Identify which cell holds the provided text, then report its [x, y] central coordinate. 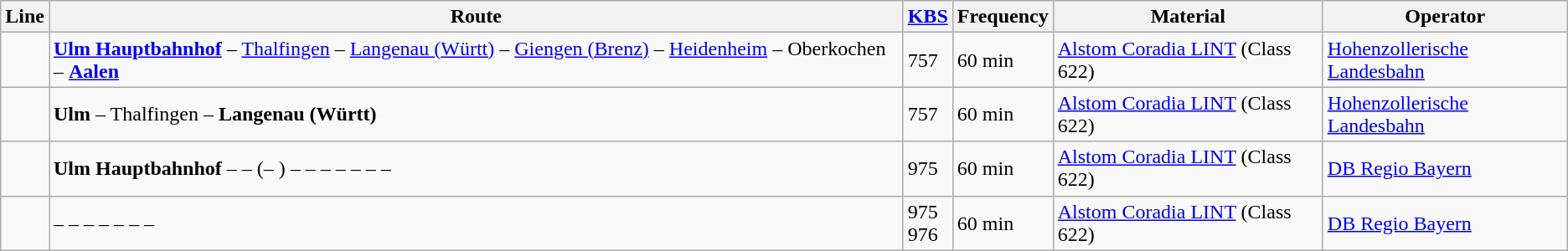
Ulm Hauptbahnhof – Thalfingen – Langenau (Württ) – Giengen (Brenz) – Heidenheim – Oberkochen – Aalen [476, 60]
Line [25, 17]
KBS [928, 17]
– – – – – – – [476, 223]
Ulm Hauptbahnhof – – (– ) – – – – – – – [476, 169]
975976 [928, 223]
Ulm – Thalfingen – Langenau (Württ) [476, 114]
975 [928, 169]
Route [476, 17]
Frequency [1003, 17]
Material [1188, 17]
Operator [1445, 17]
